Determine the [X, Y] coordinate at the center of the cell enclosing the given text.  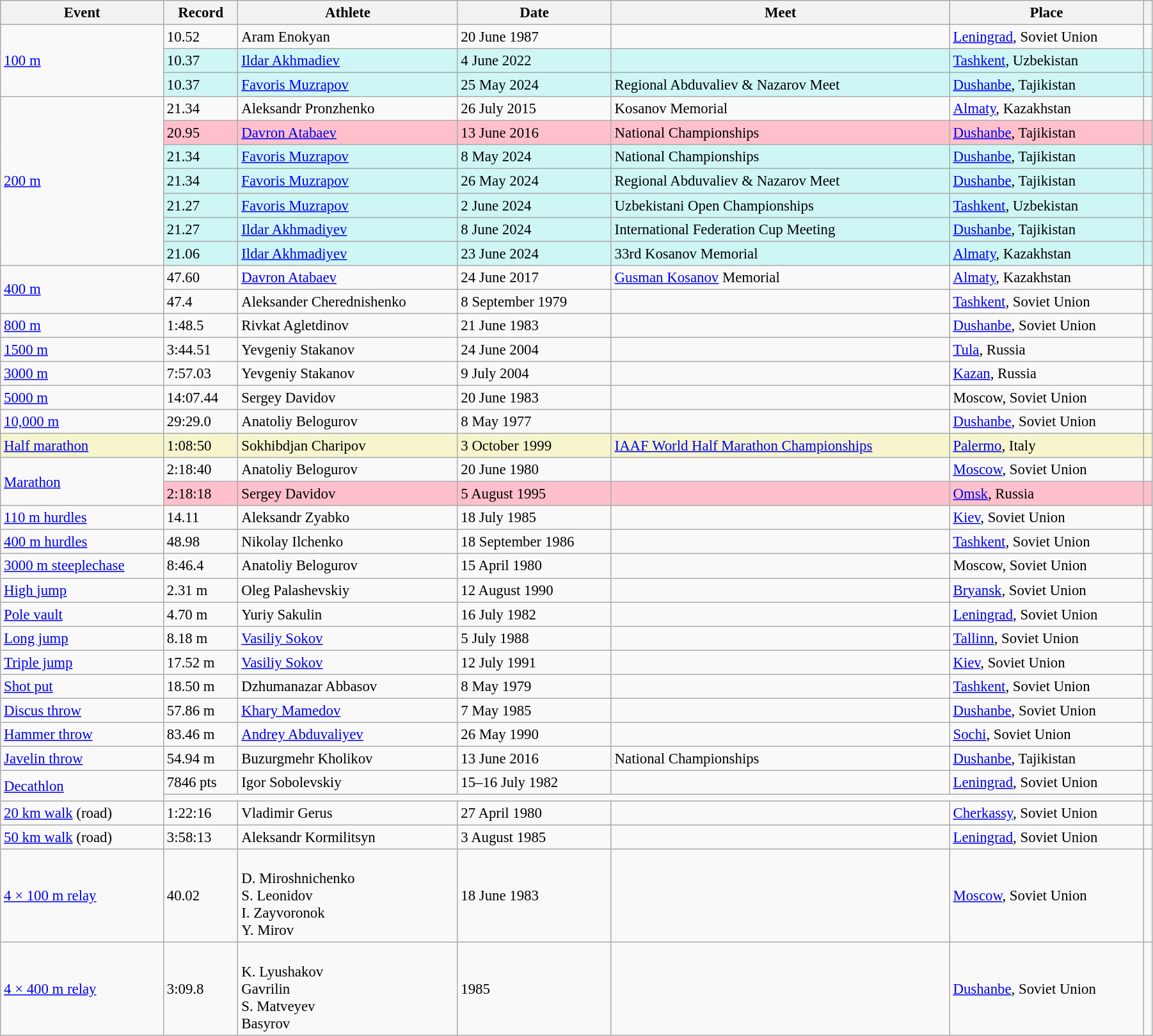
Date [534, 13]
14.11 [201, 518]
1:22:16 [201, 813]
33rd Kosanov Memorial [781, 253]
16 July 1982 [534, 614]
5 July 1988 [534, 638]
Aram Enokyan [348, 37]
3000 m steeplechase [82, 566]
47.60 [201, 277]
47.4 [201, 301]
Kazan, Russia [1047, 374]
50 km walk (road) [82, 838]
4 × 400 m relay [82, 989]
Athlete [348, 13]
18 September 1986 [534, 542]
Aleksandr Pronzhenko [348, 109]
23 June 2024 [534, 253]
5000 m [82, 397]
Pole vault [82, 614]
83.46 m [201, 735]
17.52 m [201, 662]
7:57.03 [201, 374]
10,000 m [82, 422]
2:18:18 [201, 494]
8 May 1977 [534, 422]
Oleg Palashevskiy [348, 590]
800 m [82, 326]
3 October 1999 [534, 446]
Sochi, Soviet Union [1047, 735]
Kosanov Memorial [781, 109]
15–16 July 1982 [534, 783]
2:18:40 [201, 470]
200 m [82, 180]
18 July 1985 [534, 518]
8 May 2024 [534, 157]
10.52 [201, 37]
12 July 1991 [534, 662]
110 m hurdles [82, 518]
Andrey Abduvaliyev [348, 735]
400 m [82, 289]
Uzbekistani Open Championships [781, 205]
Triple jump [82, 662]
2 June 2024 [534, 205]
1:08:50 [201, 446]
25 May 2024 [534, 85]
20 June 1987 [534, 37]
20 km walk (road) [82, 813]
Palermo, Italy [1047, 446]
9 July 2004 [534, 374]
1985 [534, 989]
Aleksandr Zyabko [348, 518]
Aleksandr Kormilitsyn [348, 838]
29:29.0 [201, 422]
8.18 m [201, 638]
27 April 1980 [534, 813]
Decathlon [82, 786]
Place [1047, 13]
2.31 m [201, 590]
Rivkat Agletdinov [348, 326]
D. MiroshnichenkoS. LeonidovI. ZayvoronokY. Mirov [348, 896]
Yuriy Sakulin [348, 614]
High jump [82, 590]
8 June 2024 [534, 229]
Dzhumanazar Abbasov [348, 687]
Ildar Akhmadiev [348, 61]
12 August 1990 [534, 590]
Buzurgmehr Kholikov [348, 758]
3000 m [82, 374]
48.98 [201, 542]
8 May 1979 [534, 687]
Long jump [82, 638]
21 June 1983 [534, 326]
24 June 2017 [534, 277]
4 × 100 m relay [82, 896]
26 May 2024 [534, 181]
Javelin throw [82, 758]
1500 m [82, 349]
26 July 2015 [534, 109]
Marathon [82, 481]
Hammer throw [82, 735]
18 June 1983 [534, 896]
Gusman Kosanov Memorial [781, 277]
Nikolay Ilchenko [348, 542]
Meet [781, 13]
7846 pts [201, 783]
57.86 m [201, 710]
3:44.51 [201, 349]
4.70 m [201, 614]
IAAF World Half Marathon Championships [781, 446]
Record [201, 13]
Khary Mamedov [348, 710]
400 m hurdles [82, 542]
Tula, Russia [1047, 349]
Igor Sobolevskiy [348, 783]
Omsk, Russia [1047, 494]
14:07.44 [201, 397]
18.50 m [201, 687]
3:58:13 [201, 838]
100 m [82, 61]
20 June 1980 [534, 470]
8 September 1979 [534, 301]
8:46.4 [201, 566]
Cherkassy, Soviet Union [1047, 813]
24 June 2004 [534, 349]
Sokhibdjan Charipov [348, 446]
21.06 [201, 253]
Tallinn, Soviet Union [1047, 638]
Aleksander Cherednishenko [348, 301]
3:09.8 [201, 989]
7 May 1985 [534, 710]
40.02 [201, 896]
Bryansk, Soviet Union [1047, 590]
54.94 m [201, 758]
Half marathon [82, 446]
20.95 [201, 133]
Vladimir Gerus [348, 813]
K. LyushakovGavrilinS. MatveyevBasyrov [348, 989]
20 June 1983 [534, 397]
26 May 1990 [534, 735]
5 August 1995 [534, 494]
1:48.5 [201, 326]
International Federation Cup Meeting [781, 229]
Shot put [82, 687]
Event [82, 13]
3 August 1985 [534, 838]
4 June 2022 [534, 61]
15 April 1980 [534, 566]
Discus throw [82, 710]
